Find where the given text appears and provide that cell's center as [x, y] coordinate. 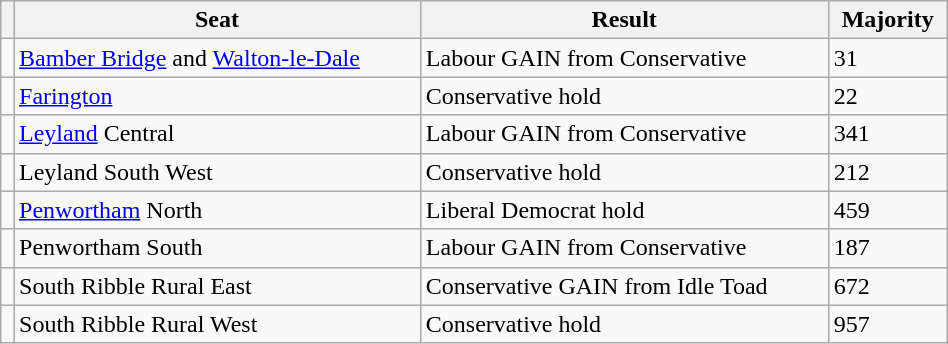
341 [888, 134]
Majority [888, 20]
South Ribble Rural East [218, 286]
Seat [218, 20]
Leyland South West [218, 172]
212 [888, 172]
Leyland Central [218, 134]
22 [888, 96]
957 [888, 324]
Farington [218, 96]
Conservative GAIN from Idle Toad [624, 286]
672 [888, 286]
459 [888, 210]
Result [624, 20]
Penwortham South [218, 248]
187 [888, 248]
Liberal Democrat hold [624, 210]
Penwortham North [218, 210]
31 [888, 58]
Bamber Bridge and Walton-le-Dale [218, 58]
South Ribble Rural West [218, 324]
